Pinpoint the cell where the given text exists, returning its [X, Y] midpoint coordinate. 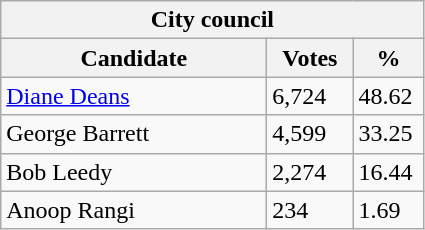
Votes [310, 58]
Bob Leedy [134, 172]
4,599 [310, 134]
2,274 [310, 172]
Candidate [134, 58]
Anoop Rangi [134, 210]
234 [310, 210]
City council [212, 20]
6,724 [310, 96]
George Barrett [134, 134]
33.25 [388, 134]
48.62 [388, 96]
Diane Deans [134, 96]
16.44 [388, 172]
1.69 [388, 210]
% [388, 58]
